Search for the cell housing the specified text and yield its [x, y] center coordinate. 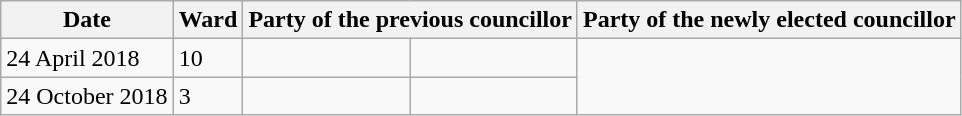
Party of the previous councillor [410, 20]
Ward [208, 20]
3 [208, 96]
Party of the newly elected councillor [769, 20]
10 [208, 58]
24 April 2018 [87, 58]
24 October 2018 [87, 96]
Date [87, 20]
